Extract the (X, Y) coordinate from the center of the cell holding the provided text.  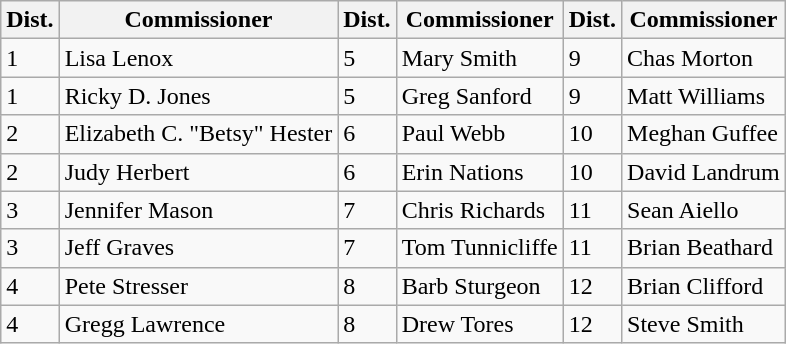
Judy Herbert (198, 172)
Erin Nations (480, 172)
Chas Morton (704, 58)
Brian Clifford (704, 286)
Gregg Lawrence (198, 324)
Mary Smith (480, 58)
Brian Beathard (704, 248)
Greg Sanford (480, 96)
David Landrum (704, 172)
Ricky D. Jones (198, 96)
Drew Tores (480, 324)
Steve Smith (704, 324)
Paul Webb (480, 134)
Jeff Graves (198, 248)
Meghan Guffee (704, 134)
Lisa Lenox (198, 58)
Matt Williams (704, 96)
Chris Richards (480, 210)
Tom Tunnicliffe (480, 248)
Barb Sturgeon (480, 286)
Pete Stresser (198, 286)
Jennifer Mason (198, 210)
Elizabeth C. "Betsy" Hester (198, 134)
Sean Aiello (704, 210)
